Determine the (x, y) coordinate at the center of the cell enclosing the given text.  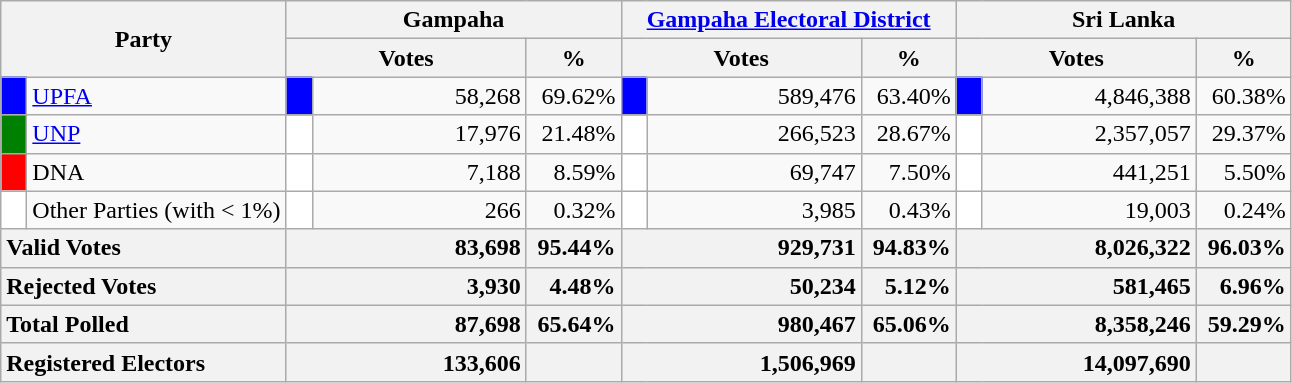
UNP (156, 134)
7.50% (908, 172)
980,467 (741, 324)
589,476 (754, 96)
Other Parties (with < 1%) (156, 210)
Total Polled (144, 324)
28.67% (908, 134)
DNA (156, 172)
8,358,246 (1076, 324)
7,188 (419, 172)
4.48% (574, 286)
1,506,969 (741, 362)
60.38% (1244, 96)
Registered Electors (144, 362)
95.44% (574, 248)
Gampaha (454, 20)
3,985 (754, 210)
3,930 (406, 286)
5.12% (908, 286)
133,606 (406, 362)
94.83% (908, 248)
63.40% (908, 96)
5.50% (1244, 172)
Party (144, 39)
929,731 (741, 248)
4,846,388 (1089, 96)
8.59% (574, 172)
0.24% (1244, 210)
Valid Votes (144, 248)
0.32% (574, 210)
65.06% (908, 324)
50,234 (741, 286)
69.62% (574, 96)
59.29% (1244, 324)
441,251 (1089, 172)
21.48% (574, 134)
83,698 (406, 248)
87,698 (406, 324)
65.64% (574, 324)
17,976 (419, 134)
Rejected Votes (144, 286)
6.96% (1244, 286)
2,357,057 (1089, 134)
UPFA (156, 96)
266,523 (754, 134)
266 (419, 210)
69,747 (754, 172)
Gampaha Electoral District (788, 20)
96.03% (1244, 248)
19,003 (1089, 210)
14,097,690 (1076, 362)
Sri Lanka (1124, 20)
58,268 (419, 96)
0.43% (908, 210)
581,465 (1076, 286)
8,026,322 (1076, 248)
29.37% (1244, 134)
